Provide the (X, Y) coordinate of the cell's center where the given text is located.  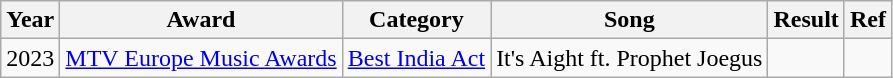
Year (30, 20)
MTV Europe Music Awards (201, 58)
Category (416, 20)
Award (201, 20)
Best India Act (416, 58)
2023 (30, 58)
It's Aight ft. Prophet Joegus (630, 58)
Ref (868, 20)
Song (630, 20)
Result (806, 20)
